Output the [X, Y] coordinate of the center of the cell containing the given text.  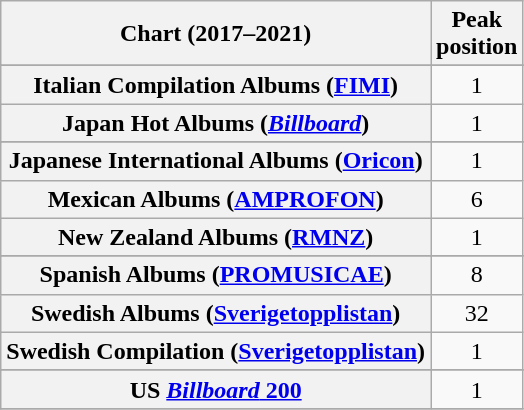
32 [477, 313]
New Zealand Albums (RMNZ) [216, 237]
Japan Hot Albums (Billboard) [216, 123]
Peak position [477, 34]
Swedish Compilation (Sverigetopplistan) [216, 351]
Chart (2017–2021) [216, 34]
6 [477, 199]
Mexican Albums (AMPROFON) [216, 199]
8 [477, 275]
Spanish Albums (PROMUSICAE) [216, 275]
Japanese International Albums (Oricon) [216, 161]
US Billboard 200 [216, 389]
Italian Compilation Albums (FIMI) [216, 85]
Swedish Albums (Sverigetopplistan) [216, 313]
